Extract the (X, Y) coordinate from the center of the cell holding the provided text.  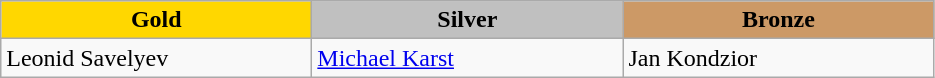
Leonid Savelyev (156, 58)
Bronze (778, 20)
Michael Karst (468, 58)
Gold (156, 20)
Jan Kondzior (778, 58)
Silver (468, 20)
